Detect which cell encompasses the target text, then output its [X, Y] center coordinate. 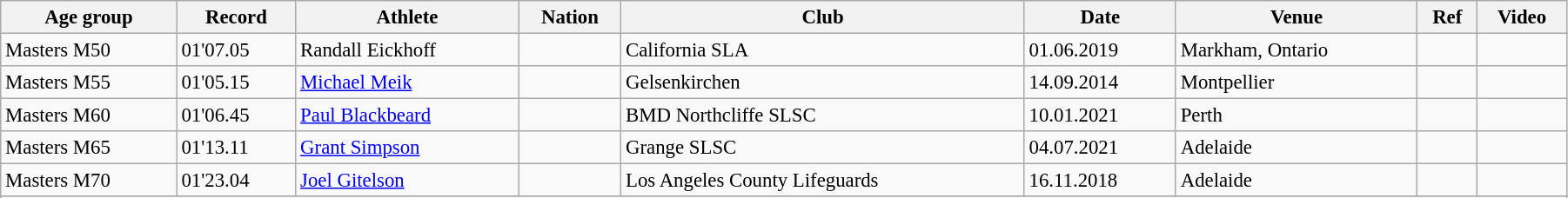
Ref [1448, 17]
Grange SLSC [823, 148]
Randall Eickhoff [407, 50]
Gelsenkirchen [823, 82]
Markham, Ontario [1297, 50]
Masters M70 [89, 181]
01'13.11 [237, 148]
14.09.2014 [1100, 82]
10.01.2021 [1100, 115]
Masters M65 [89, 148]
Michael Meik [407, 82]
Venue [1297, 17]
Video [1523, 17]
Joel Gitelson [407, 181]
Los Angeles County Lifeguards [823, 181]
Nation [570, 17]
01'06.45 [237, 115]
04.07.2021 [1100, 148]
Grant Simpson [407, 148]
Club [823, 17]
01'05.15 [237, 82]
California SLA [823, 50]
16.11.2018 [1100, 181]
01.06.2019 [1100, 50]
01'07.05 [237, 50]
BMD Northcliffe SLSC [823, 115]
01'23.04 [237, 181]
Age group [89, 17]
Masters M60 [89, 115]
Perth [1297, 115]
Montpellier [1297, 82]
Masters M55 [89, 82]
Masters M50 [89, 50]
Paul Blackbeard [407, 115]
Athlete [407, 17]
Record [237, 17]
Date [1100, 17]
